Identify which cell holds the provided text, then report its (X, Y) central coordinate. 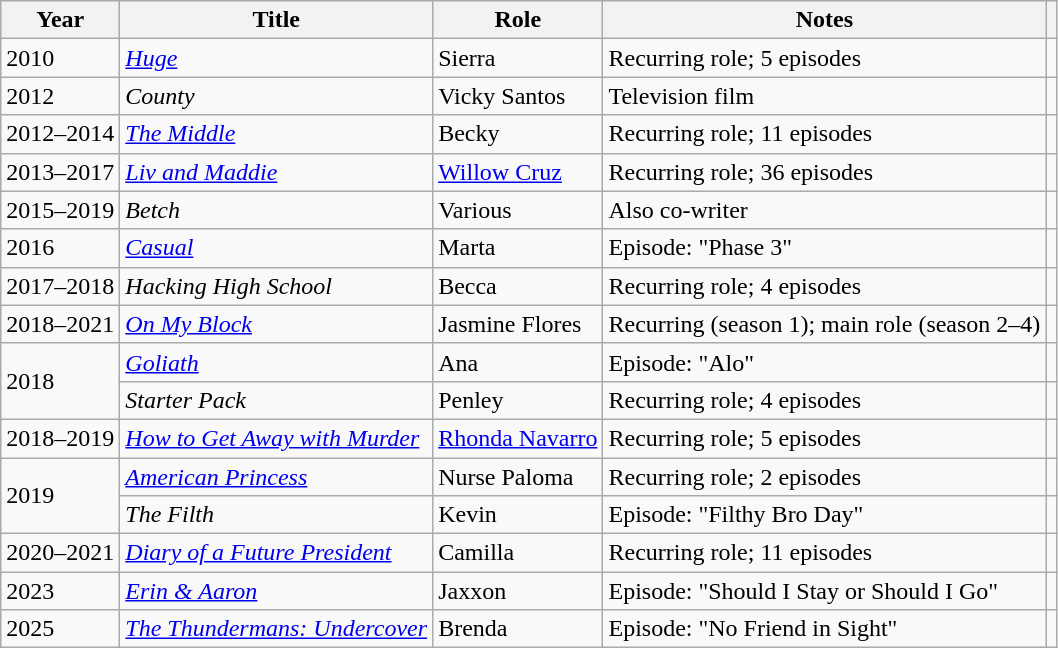
Sierra (518, 58)
2019 (60, 496)
Recurring (season 1); main role (season 2–4) (824, 324)
2018–2019 (60, 438)
Becky (518, 134)
Erin & Aaron (276, 591)
Episode: "Filthy Bro Day" (824, 515)
Becca (518, 286)
The Thundermans: Undercover (276, 629)
Betch (276, 210)
Starter Pack (276, 400)
Rhonda Navarro (518, 438)
Kevin (518, 515)
Casual (276, 248)
Willow Cruz (518, 172)
2023 (60, 591)
2013–2017 (60, 172)
The Filth (276, 515)
Episode: "Alo" (824, 362)
2016 (60, 248)
Episode: "Phase 3" (824, 248)
Episode: "Should I Stay or Should I Go" (824, 591)
Recurring role; 36 episodes (824, 172)
Television film (824, 96)
Notes (824, 20)
Title (276, 20)
Diary of a Future President (276, 553)
Episode: "No Friend in Sight" (824, 629)
Also co-writer (824, 210)
Brenda (518, 629)
2025 (60, 629)
Liv and Maddie (276, 172)
Hacking High School (276, 286)
Marta (518, 248)
Recurring role; 2 episodes (824, 477)
How to Get Away with Murder (276, 438)
Jaxxon (518, 591)
The Middle (276, 134)
2017–2018 (60, 286)
Huge (276, 58)
2012–2014 (60, 134)
Nurse Paloma (518, 477)
Penley (518, 400)
Ana (518, 362)
Vicky Santos (518, 96)
2012 (60, 96)
Goliath (276, 362)
2015–2019 (60, 210)
Jasmine Flores (518, 324)
2018–2021 (60, 324)
Year (60, 20)
2020–2021 (60, 553)
Role (518, 20)
2010 (60, 58)
American Princess (276, 477)
County (276, 96)
Various (518, 210)
On My Block (276, 324)
2018 (60, 381)
Camilla (518, 553)
